Determine the [x, y] coordinate at the center of the cell enclosing the given text.  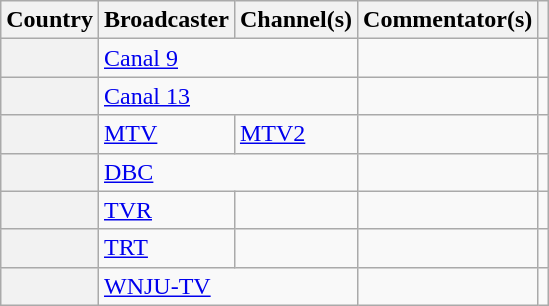
MTV [166, 134]
DBC [228, 172]
Commentator(s) [448, 20]
Channel(s) [296, 20]
Broadcaster [166, 20]
Canal 13 [228, 96]
WNJU-TV [228, 286]
Country [50, 20]
Canal 9 [228, 58]
TRT [166, 248]
MTV2 [296, 134]
TVR [166, 210]
